Locate the cell with the specified text and output its [X, Y] center coordinate. 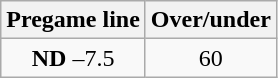
Over/under [210, 20]
Pregame line [74, 20]
ND –7.5 [74, 58]
60 [210, 58]
